Search for the cell housing the specified text and yield its (X, Y) center coordinate. 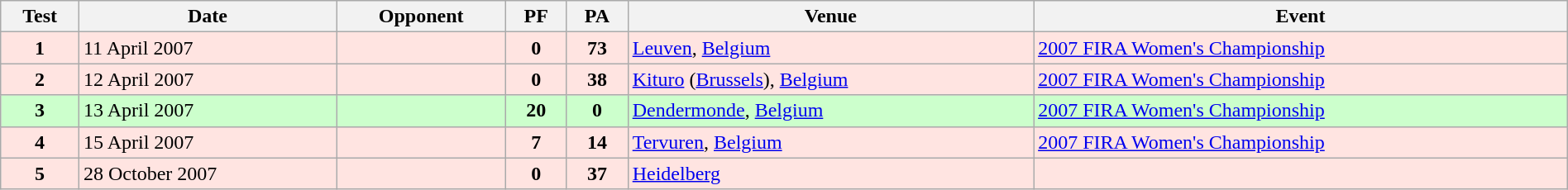
Opponent (422, 17)
2 (40, 79)
Venue (830, 17)
PF (536, 17)
13 April 2007 (207, 111)
Leuven, Belgium (830, 48)
Event (1301, 17)
12 April 2007 (207, 79)
Heidelberg (830, 173)
Date (207, 17)
Tervuren, Belgium (830, 142)
37 (597, 173)
38 (597, 79)
28 October 2007 (207, 173)
20 (536, 111)
3 (40, 111)
PA (597, 17)
11 April 2007 (207, 48)
5 (40, 173)
1 (40, 48)
73 (597, 48)
4 (40, 142)
7 (536, 142)
Kituro (Brussels), Belgium (830, 79)
15 April 2007 (207, 142)
14 (597, 142)
Test (40, 17)
Dendermonde, Belgium (830, 111)
